Capture the cell that displays the provided text and extract its [X, Y] central coordinate. 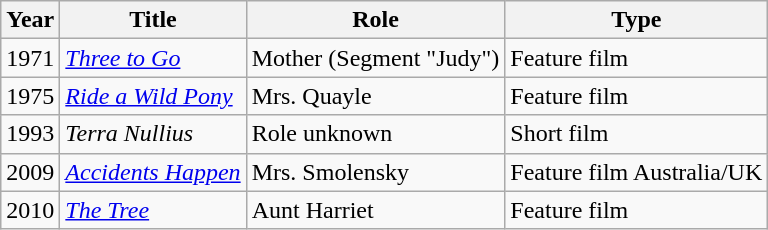
Ride a Wild Pony [153, 96]
Mother (Segment "Judy") [376, 58]
Mrs. Quayle [376, 96]
Three to Go [153, 58]
The Tree [153, 210]
Role unknown [376, 134]
Short film [636, 134]
1971 [30, 58]
Title [153, 20]
Aunt Harriet [376, 210]
Feature film Australia/UK [636, 172]
1975 [30, 96]
Terra Nullius [153, 134]
2010 [30, 210]
Accidents Happen [153, 172]
1993 [30, 134]
Mrs. Smolensky [376, 172]
Type [636, 20]
Year [30, 20]
Role [376, 20]
2009 [30, 172]
